Identify which cell holds the provided text, then report its (x, y) central coordinate. 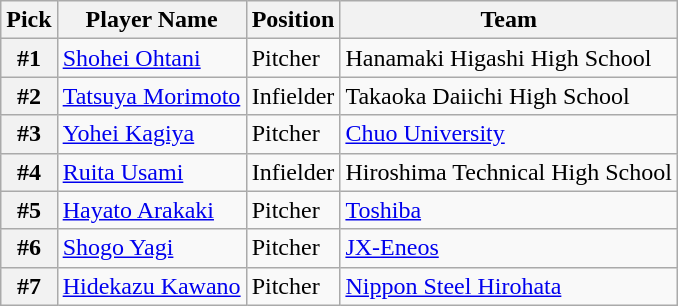
Takaoka Daiichi High School (509, 96)
Player Name (152, 20)
Hidekazu Kawano (152, 286)
Chuo University (509, 134)
Pick (29, 20)
Nippon Steel Hirohata (509, 286)
#7 (29, 286)
#3 (29, 134)
Position (293, 20)
Toshiba (509, 210)
Shogo Yagi (152, 248)
#4 (29, 172)
#1 (29, 58)
JX-Eneos (509, 248)
Team (509, 20)
Hiroshima Technical High School (509, 172)
Hanamaki Higashi High School (509, 58)
Tatsuya Morimoto (152, 96)
Hayato Arakaki (152, 210)
#6 (29, 248)
Yohei Kagiya (152, 134)
#2 (29, 96)
Ruita Usami (152, 172)
#5 (29, 210)
Shohei Ohtani (152, 58)
